Capture the cell that displays the provided text and extract its [x, y] central coordinate. 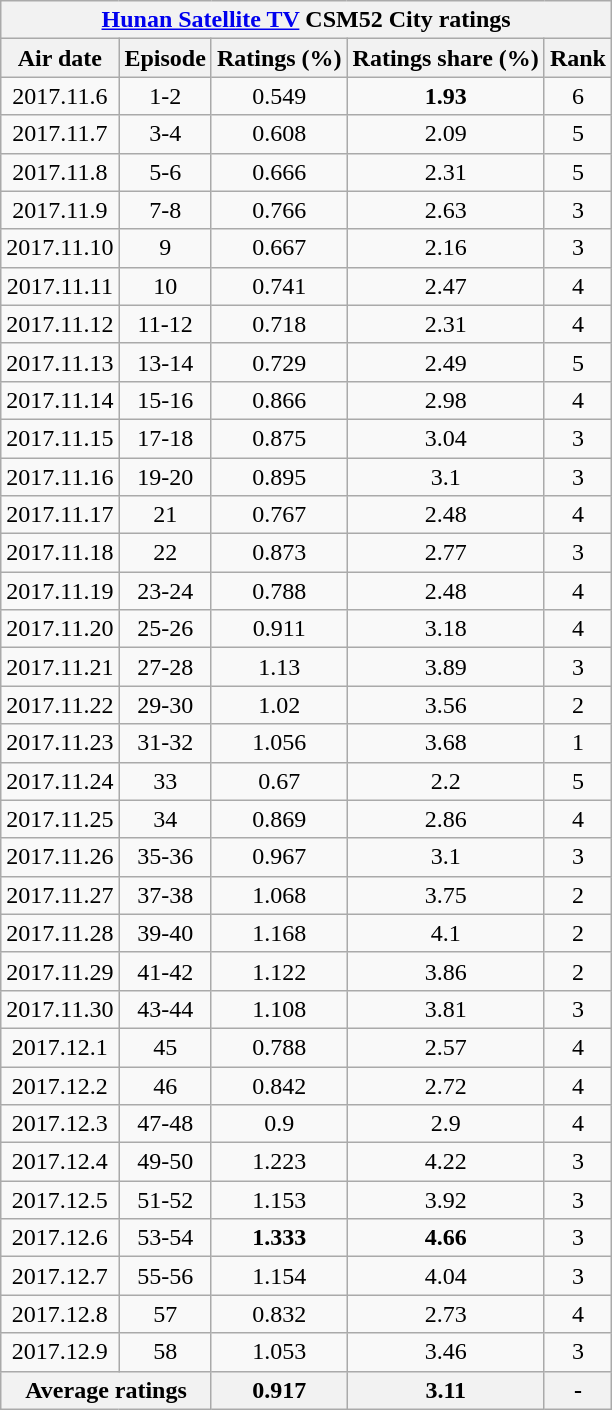
15-16 [165, 400]
4.1 [446, 933]
3.46 [446, 1352]
2017.11.10 [60, 248]
1.153 [279, 1200]
2017.11.9 [60, 210]
2017.12.3 [60, 1124]
23-24 [165, 591]
31-32 [165, 743]
1.93 [446, 96]
0.608 [279, 134]
2.73 [446, 1314]
45 [165, 1047]
2017.11.14 [60, 400]
1.13 [279, 667]
2.98 [446, 400]
2017.11.12 [60, 324]
3.81 [446, 1009]
37-38 [165, 895]
4.66 [446, 1238]
2017.11.15 [60, 438]
2017.11.28 [60, 933]
43-44 [165, 1009]
5-6 [165, 172]
13-14 [165, 362]
0.729 [279, 362]
2.9 [446, 1124]
2.47 [446, 286]
2017.12.2 [60, 1085]
2017.11.13 [60, 362]
1.108 [279, 1009]
0.766 [279, 210]
2017.11.24 [60, 781]
29-30 [165, 705]
2017.12.9 [60, 1352]
2.09 [446, 134]
27-28 [165, 667]
49-50 [165, 1162]
53-54 [165, 1238]
0.549 [279, 96]
2017.12.4 [60, 1162]
0.869 [279, 819]
3.92 [446, 1200]
3.75 [446, 895]
2017.11.6 [60, 96]
2017.11.19 [60, 591]
2017.11.27 [60, 895]
2017.11.26 [60, 857]
2017.11.23 [60, 743]
2.77 [446, 553]
39-40 [165, 933]
0.832 [279, 1314]
58 [165, 1352]
2017.12.7 [60, 1276]
51-52 [165, 1200]
0.767 [279, 515]
0.875 [279, 438]
0.911 [279, 629]
34 [165, 819]
1 [578, 743]
2017.11.16 [60, 477]
46 [165, 1085]
1.154 [279, 1276]
Rank [578, 58]
0.895 [279, 477]
21 [165, 515]
3.86 [446, 971]
2017.12.6 [60, 1238]
0.9 [279, 1124]
9 [165, 248]
2.86 [446, 819]
57 [165, 1314]
2017.11.8 [60, 172]
0.873 [279, 553]
2017.12.8 [60, 1314]
2.49 [446, 362]
2017.11.25 [60, 819]
4.22 [446, 1162]
3.68 [446, 743]
55-56 [165, 1276]
1.053 [279, 1352]
35-36 [165, 857]
0.917 [279, 1390]
2017.11.18 [60, 553]
1.333 [279, 1238]
1.068 [279, 895]
Ratings (%) [279, 58]
0.741 [279, 286]
Hunan Satellite TV CSM52 City ratings [306, 20]
1.223 [279, 1162]
41-42 [165, 971]
Episode [165, 58]
2017.11.20 [60, 629]
7-8 [165, 210]
0.666 [279, 172]
3.56 [446, 705]
3.89 [446, 667]
2017.11.17 [60, 515]
47-48 [165, 1124]
3.04 [446, 438]
1.168 [279, 933]
2017.11.7 [60, 134]
1.056 [279, 743]
1-2 [165, 96]
0.842 [279, 1085]
0.67 [279, 781]
2.2 [446, 781]
4.04 [446, 1276]
19-20 [165, 477]
2017.11.30 [60, 1009]
Ratings share (%) [446, 58]
25-26 [165, 629]
0.866 [279, 400]
3-4 [165, 134]
1.122 [279, 971]
Average ratings [106, 1390]
2.16 [446, 248]
33 [165, 781]
10 [165, 286]
2.72 [446, 1085]
22 [165, 553]
2017.11.21 [60, 667]
3.18 [446, 629]
Air date [60, 58]
2017.12.1 [60, 1047]
0.667 [279, 248]
1.02 [279, 705]
0.718 [279, 324]
2.57 [446, 1047]
3.11 [446, 1390]
2017.11.11 [60, 286]
2017.11.22 [60, 705]
6 [578, 96]
2.63 [446, 210]
11-12 [165, 324]
0.967 [279, 857]
17-18 [165, 438]
2017.12.5 [60, 1200]
2017.11.29 [60, 971]
- [578, 1390]
